Return (x, y) of the center of cell containing provided text 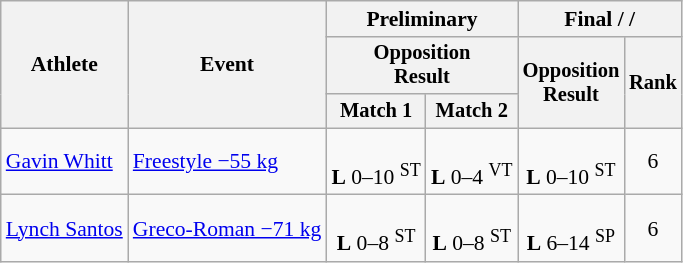
Lynch Santos (64, 228)
Preliminary (422, 19)
Match 1 (376, 111)
Final / / (600, 19)
Athlete (64, 64)
L 6–14 SP (572, 228)
L 0–4 VT (472, 162)
Rank (653, 82)
Match 2 (472, 111)
Gavin Whitt (64, 162)
Event (228, 64)
Greco-Roman −71 kg (228, 228)
Freestyle −55 kg (228, 162)
